Output the [X, Y] coordinate of the center of the cell containing the given text.  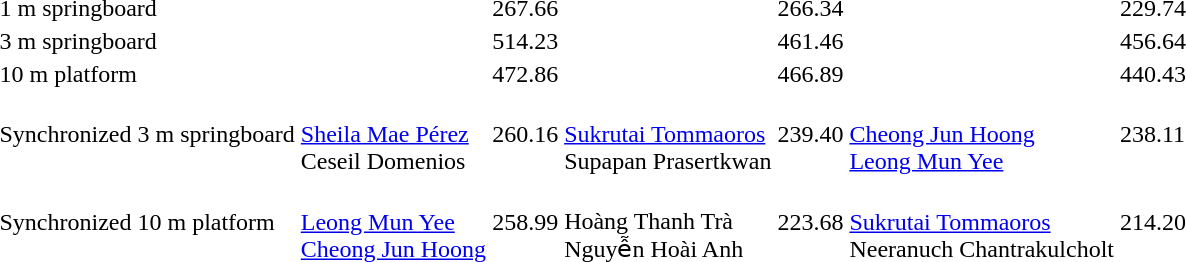
514.23 [526, 41]
Cheong Jun Hoong Leong Mun Yee [982, 134]
Sukrutai Tommaoros Supapan Prasertkwan [668, 134]
472.86 [526, 74]
Sheila Mae Pérez Ceseil Domenios [393, 134]
260.16 [526, 134]
466.89 [810, 74]
239.40 [810, 134]
461.46 [810, 41]
